Search for the cell housing the specified text and yield its (x, y) center coordinate. 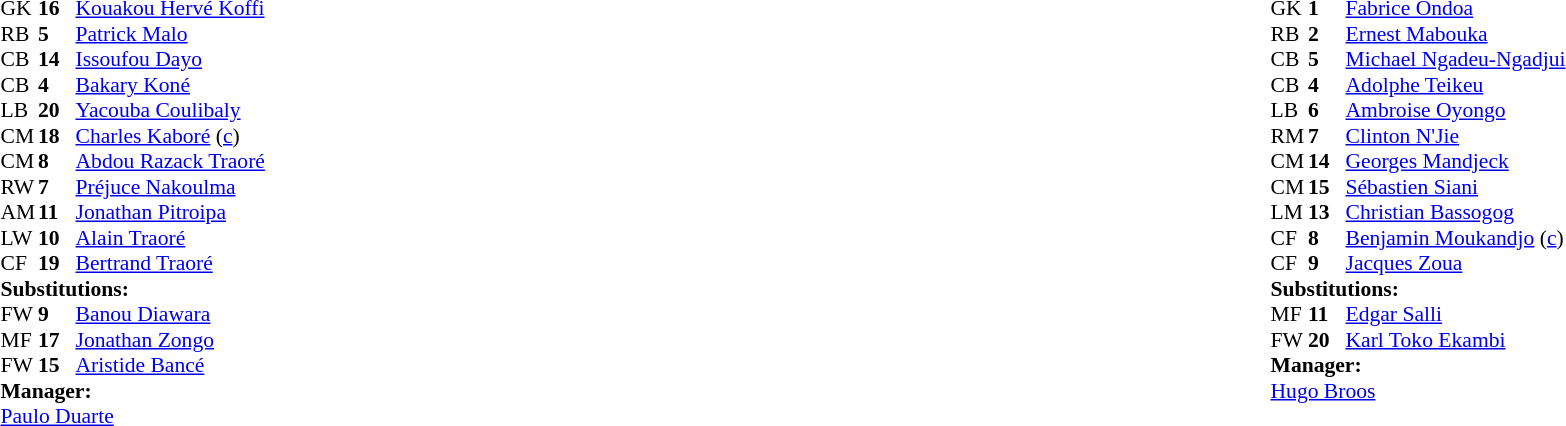
RM (1290, 136)
Sébastien Siani (1456, 187)
AM (19, 213)
19 (57, 263)
17 (57, 340)
2 (1327, 34)
LM (1290, 213)
Banou Diawara (170, 315)
Adolphe Teikeu (1456, 85)
10 (57, 238)
Aristide Bancé (170, 365)
RW (19, 187)
Issoufou Dayo (170, 59)
Charles Kaboré (c) (170, 136)
Michael Ngadeu-Ngadjui (1456, 59)
Patrick Malo (170, 34)
Karl Toko Ekambi (1456, 340)
Alain Traoré (170, 238)
Georges Mandjeck (1456, 161)
LW (19, 238)
Ernest Mabouka (1456, 34)
Préjuce Nakoulma (170, 187)
Benjamin Moukandjo (c) (1456, 238)
Jonathan Zongo (170, 340)
Bakary Koné (170, 85)
18 (57, 136)
Jonathan Pitroipa (170, 213)
13 (1327, 213)
Edgar Salli (1456, 315)
Bertrand Traoré (170, 263)
Christian Bassogog (1456, 213)
6 (1327, 111)
Abdou Razack Traoré (170, 161)
Clinton N'Jie (1456, 136)
Ambroise Oyongo (1456, 111)
Hugo Broos (1418, 391)
Yacouba Coulibaly (170, 111)
Jacques Zoua (1456, 263)
